Return the [X, Y] coordinate for the center point of the cell that contains the specified text.  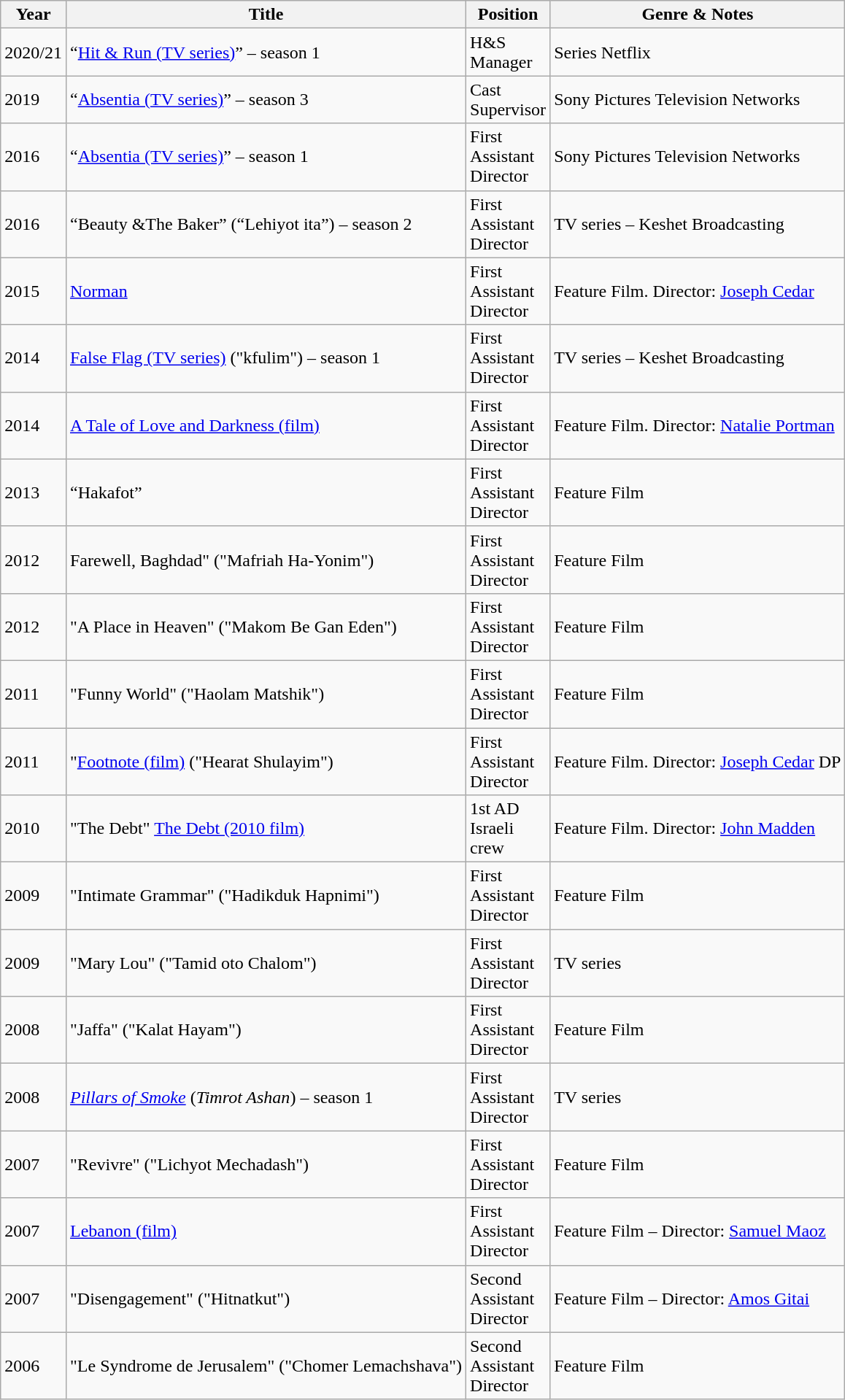
"The Debt" The Debt (2010 film) [266, 829]
Series Netflix [698, 53]
Feature Film – Director: Amos Gitai [698, 1299]
2006 [34, 1366]
"Funny World" ("Haolam Matshik") [266, 694]
“Absentia (TV series)” – season 1 [266, 157]
2020/21 [34, 53]
Year [34, 15]
Farewell, Baghdad" ("Mafriah Ha-Yonim") [266, 560]
2019 [34, 99]
1st AD Israeli crew [508, 829]
"A Place in Heaven" ("Makom Be Gan Eden") [266, 627]
"Mary Lou" ("Tamid oto Chalom") [266, 963]
"Intimate Grammar" ("Hadikduk Hapnimi") [266, 896]
Feature Film. Director: John Madden [698, 829]
"Revivre" ("Lichyot Mechadash") [266, 1164]
False Flag (TV series) ("kfulim") – season 1 [266, 358]
Genre & Notes [698, 15]
"Footnote (film) ("Hearat Shulayim") [266, 762]
Feature Film. Director: Joseph Cedar [698, 291]
"Le Syndrome de Jerusalem" ("Chomer Lemachshava") [266, 1366]
A Tale of Love and Darkness (film) [266, 425]
“Absentia (TV series)” – season 3 [266, 99]
H&S Manager [508, 53]
Cast Supervisor [508, 99]
Lebanon (film) [266, 1231]
Feature Film. Director: Joseph Cedar DP [698, 762]
Title [266, 15]
“Hit & Run (TV series)” – season 1 [266, 53]
"Jaffa" ("Kalat Hayam") [266, 1030]
Position [508, 15]
2010 [34, 829]
Feature Film. Director: Natalie Portman [698, 425]
Pillars of Smoke (Timrot Ashan) – season 1 [266, 1097]
2015 [34, 291]
Norman [266, 291]
"Disengagement" ("Hitnatkut") [266, 1299]
2013 [34, 492]
“Hakafot” [266, 492]
Feature Film – Director: Samuel Maoz [698, 1231]
“Beauty &The Baker” (“Lehiyot ita”) – season 2 [266, 224]
